Determine the (X, Y) coordinate at the center of the cell enclosing the given text.  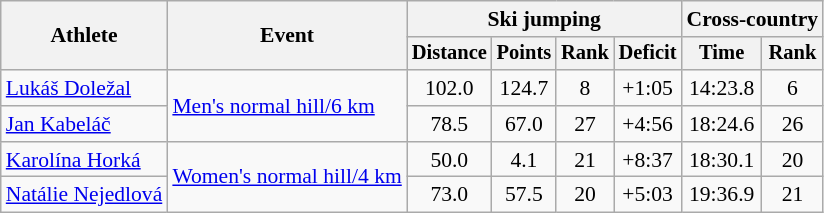
73.0 (450, 195)
Lukáš Doležal (84, 88)
Ski jumping (544, 19)
124.7 (524, 88)
67.0 (524, 124)
Points (524, 54)
27 (585, 124)
78.5 (450, 124)
Distance (450, 54)
102.0 (450, 88)
18:24.6 (721, 124)
26 (792, 124)
8 (585, 88)
4.1 (524, 160)
14:23.8 (721, 88)
Deficit (648, 54)
Men's normal hill/6 km (287, 106)
6 (792, 88)
Athlete (84, 36)
Time (721, 54)
57.5 (524, 195)
Event (287, 36)
Natálie Nejedlová (84, 195)
Cross-country (752, 19)
18:30.1 (721, 160)
Jan Kabeláč (84, 124)
Women's normal hill/4 km (287, 178)
19:36.9 (721, 195)
+5:03 (648, 195)
+8:37 (648, 160)
+1:05 (648, 88)
50.0 (450, 160)
+4:56 (648, 124)
Karolína Horká (84, 160)
